Detect which cell encompasses the target text, then output its (X, Y) center coordinate. 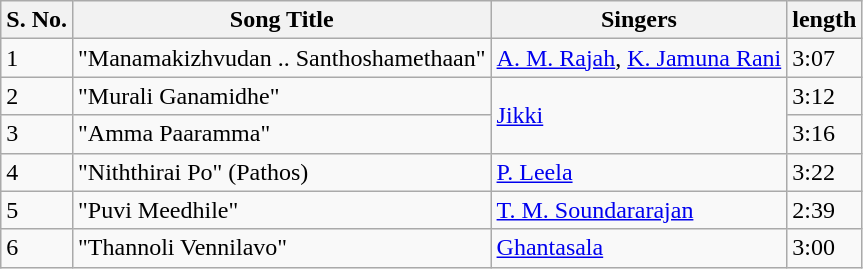
2 (37, 96)
3 (37, 134)
1 (37, 58)
"Amma Paaramma" (282, 134)
Jikki (639, 115)
4 (37, 172)
6 (37, 248)
5 (37, 210)
3:07 (824, 58)
A. M. Rajah, K. Jamuna Rani (639, 58)
3:22 (824, 172)
3:12 (824, 96)
Ghantasala (639, 248)
"Thannoli Vennilavo" (282, 248)
"Murali Ganamidhe" (282, 96)
Singers (639, 20)
length (824, 20)
S. No. (37, 20)
2:39 (824, 210)
3:00 (824, 248)
"Puvi Meedhile" (282, 210)
"Manamakizhvudan .. Santhoshamethaan" (282, 58)
P. Leela (639, 172)
"Niththirai Po" (Pathos) (282, 172)
Song Title (282, 20)
3:16 (824, 134)
T. M. Soundararajan (639, 210)
